Return (x, y) of the center of cell containing provided text 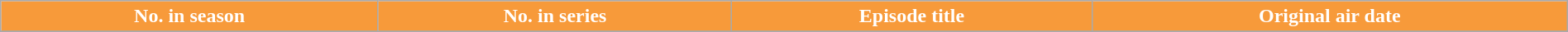
Original air date (1330, 16)
Episode title (912, 16)
No. in season (190, 16)
No. in series (554, 16)
